Determine the [x, y] coordinate at the center of the cell enclosing the given text.  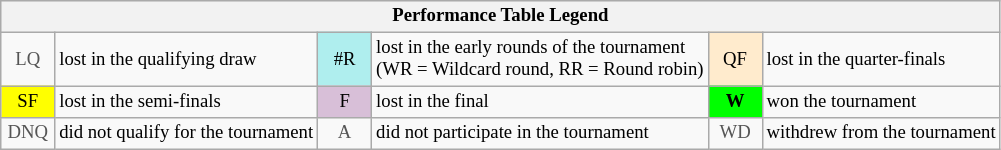
QF [735, 60]
Performance Table Legend [500, 16]
lost in the semi-finals [186, 102]
lost in the qualifying draw [186, 60]
lost in the quarter-finals [881, 60]
WD [735, 134]
withdrew from the tournament [881, 134]
did not qualify for the tournament [186, 134]
A [345, 134]
#R [345, 60]
did not participate in the tournament [540, 134]
SF [28, 102]
won the tournament [881, 102]
DNQ [28, 134]
lost in the final [540, 102]
F [345, 102]
lost in the early rounds of the tournament(WR = Wildcard round, RR = Round robin) [540, 60]
W [735, 102]
LQ [28, 60]
